Capture the cell that displays the provided text and extract its (x, y) central coordinate. 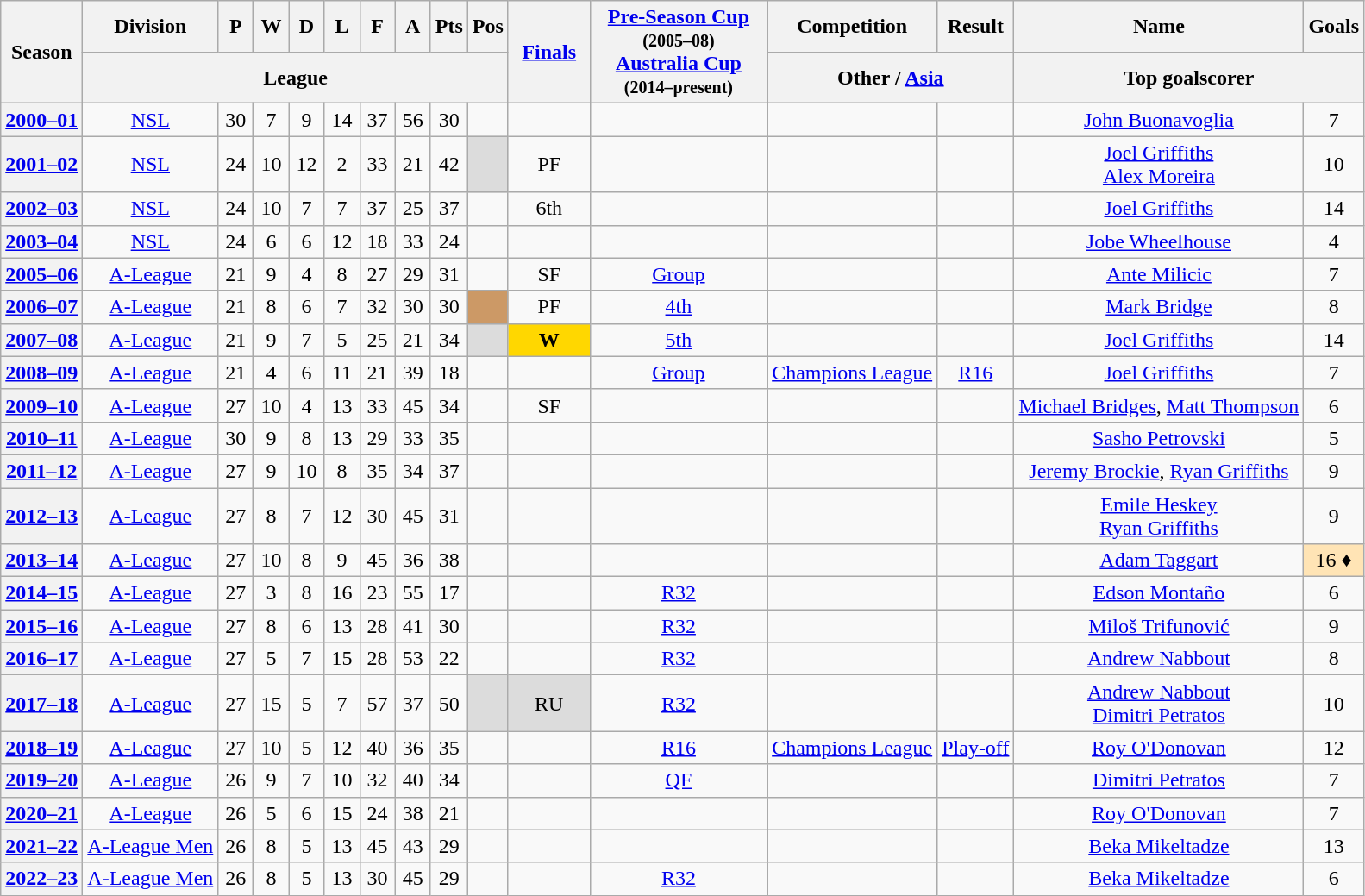
17 (448, 593)
41 (412, 626)
39 (412, 373)
2006–07 (41, 307)
16 (341, 593)
57 (378, 704)
2010–11 (41, 438)
League (296, 78)
Play-off (976, 748)
A (412, 27)
Pts (448, 27)
F (378, 27)
5th (679, 340)
2 (341, 164)
2013–14 (41, 561)
56 (412, 120)
Emile HeskeyRyan Griffiths (1159, 516)
2007–08 (41, 340)
2001–02 (41, 164)
42 (448, 164)
2011–12 (41, 471)
2015–16 (41, 626)
2014–15 (41, 593)
22 (448, 659)
Mark Bridge (1159, 307)
55 (412, 593)
2019–20 (41, 780)
4th (679, 307)
Finals (548, 52)
2016–17 (41, 659)
QF (679, 780)
3 (271, 593)
RU (548, 704)
43 (412, 846)
2022–23 (41, 879)
Top goalscorer (1189, 78)
2003–04 (41, 241)
Andrew Nabbout (1159, 659)
Name (1159, 27)
L (341, 27)
53 (412, 659)
50 (448, 704)
Jeremy Brockie, Ryan Griffiths (1159, 471)
Other / Asia (891, 78)
2002–03 (41, 209)
Adam Taggart (1159, 561)
P (236, 27)
23 (378, 593)
16 ♦ (1334, 561)
2000–01 (41, 120)
Miloš Trifunović (1159, 626)
2012–13 (41, 516)
Pos (488, 27)
Result (976, 27)
Pre-Season Cup(2005–08)Australia Cup(2014–present) (679, 52)
2005–06 (41, 274)
Ante Milicic (1159, 274)
2020–21 (41, 813)
11 (341, 373)
2018–19 (41, 748)
Sasho Petrovski (1159, 438)
6th (548, 209)
Goals (1334, 27)
D (307, 27)
Division (150, 27)
2009–10 (41, 405)
Andrew NabboutDimitri Petratos (1159, 704)
Michael Bridges, Matt Thompson (1159, 405)
Dimitri Petratos (1159, 780)
2017–18 (41, 704)
Edson Montaño (1159, 593)
John Buonavoglia (1159, 120)
Joel GriffithsAlex Moreira (1159, 164)
Competition (852, 27)
2008–09 (41, 373)
2021–22 (41, 846)
Season (41, 52)
Jobe Wheelhouse (1159, 241)
